Scan for the cell matching the given text and deliver its [X, Y] coordinate at center. 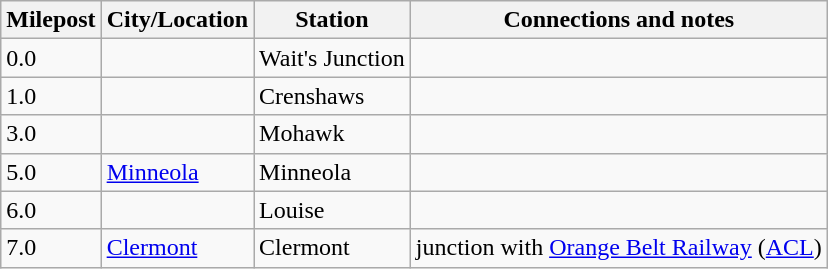
Connections and notes [618, 20]
6.0 [51, 210]
junction with Orange Belt Railway (ACL) [618, 248]
7.0 [51, 248]
Wait's Junction [332, 58]
Mohawk [332, 134]
Louise [332, 210]
Milepost [51, 20]
5.0 [51, 172]
City/Location [177, 20]
1.0 [51, 96]
0.0 [51, 58]
Station [332, 20]
Crenshaws [332, 96]
3.0 [51, 134]
